Search for the cell housing the specified text and yield its [x, y] center coordinate. 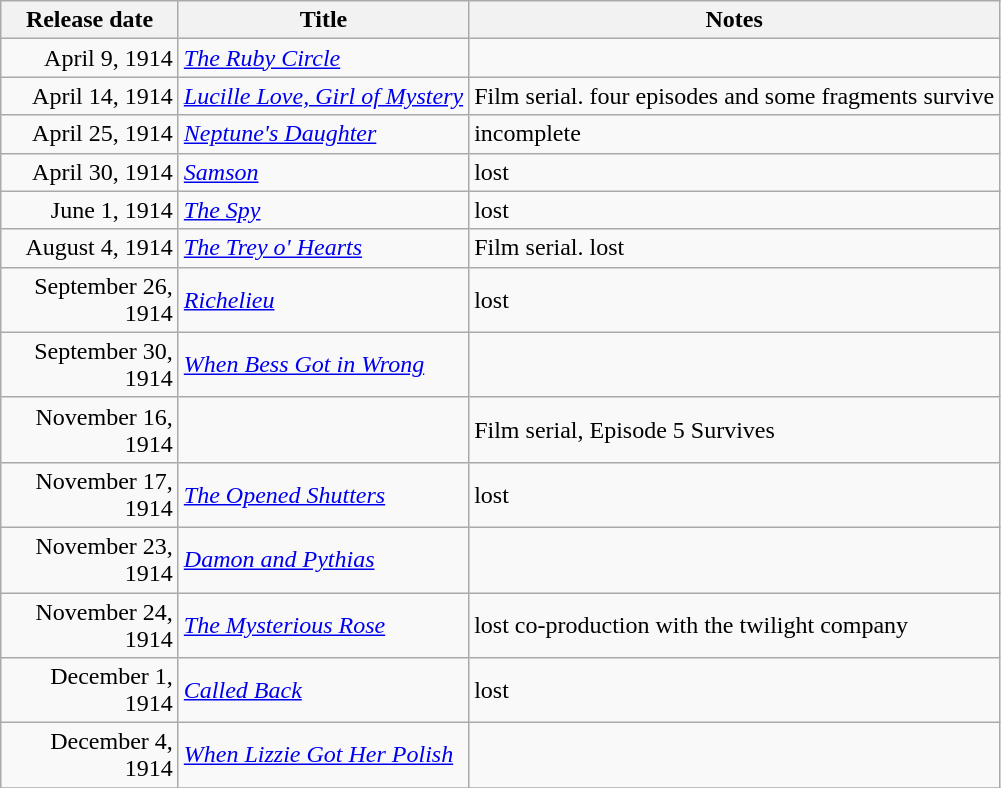
incomplete [734, 134]
Film serial. lost [734, 248]
September 30, 1914 [90, 364]
November 24, 1914 [90, 624]
April 9, 1914 [90, 58]
April 30, 1914 [90, 172]
Richelieu [323, 300]
The Mysterious Rose [323, 624]
When Lizzie Got Her Polish [323, 756]
June 1, 1914 [90, 210]
When Bess Got in Wrong [323, 364]
December 4, 1914 [90, 756]
Neptune's Daughter [323, 134]
December 1, 1914 [90, 690]
Samson [323, 172]
Release date [90, 20]
April 25, 1914 [90, 134]
Damon and Pythias [323, 560]
The Spy [323, 210]
November 16, 1914 [90, 430]
November 17, 1914 [90, 494]
The Opened Shutters [323, 494]
The Trey o' Hearts [323, 248]
Title [323, 20]
Called Back [323, 690]
lost co-production with the twilight company [734, 624]
The Ruby Circle [323, 58]
Film serial, Episode 5 Survives [734, 430]
Lucille Love, Girl of Mystery [323, 96]
August 4, 1914 [90, 248]
Notes [734, 20]
Film serial. four episodes and some fragments survive [734, 96]
November 23, 1914 [90, 560]
September 26, 1914 [90, 300]
April 14, 1914 [90, 96]
